Find where the given text appears and provide that cell's center as [X, Y] coordinate. 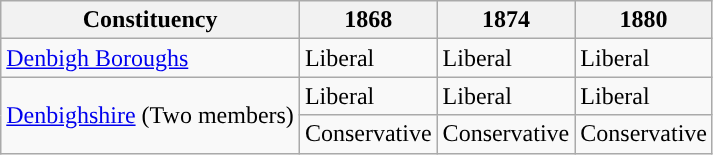
1868 [368, 20]
Denbigh Boroughs [150, 58]
1880 [644, 20]
Denbighshire (Two members) [150, 115]
1874 [506, 20]
Constituency [150, 20]
